From the cell containing the given text, extract its center point as (x, y) coordinate. 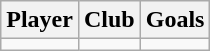
Goals (175, 20)
Club (109, 20)
Player (40, 20)
